Pinpoint the cell where the given text exists, returning its [X, Y] midpoint coordinate. 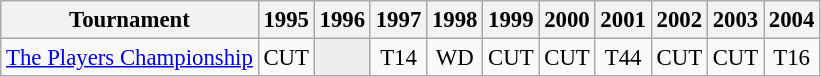
2000 [567, 20]
1996 [342, 20]
2002 [679, 20]
The Players Championship [130, 58]
2001 [623, 20]
1995 [286, 20]
2004 [792, 20]
1997 [398, 20]
T16 [792, 58]
2003 [735, 20]
1998 [455, 20]
T14 [398, 58]
Tournament [130, 20]
T44 [623, 58]
1999 [511, 20]
WD [455, 58]
